Scan for the cell matching the given text and deliver its (x, y) coordinate at center. 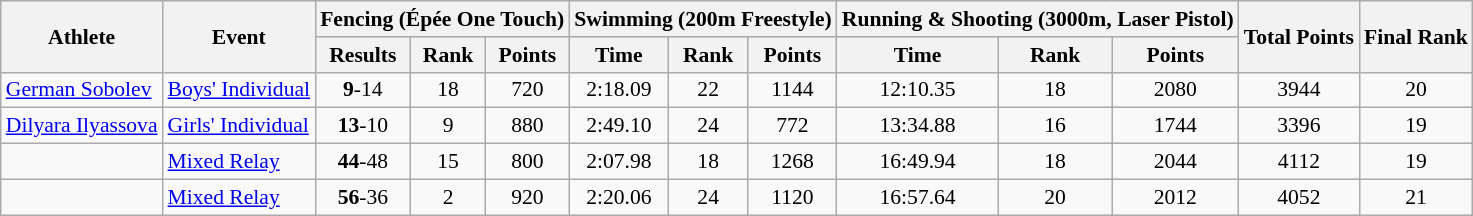
Running & Shooting (3000m, Laser Pistol) (1038, 19)
16 (1054, 126)
4052 (1299, 197)
12:10.35 (918, 90)
Fencing (Épée One Touch) (442, 19)
9-14 (363, 90)
Final Rank (1416, 36)
Dilyara Ilyassova (82, 126)
16:49.94 (918, 162)
1268 (792, 162)
2044 (1176, 162)
Boys' Individual (240, 90)
2:07.98 (618, 162)
2:20.06 (618, 197)
2:18.09 (618, 90)
4112 (1299, 162)
22 (708, 90)
21 (1416, 197)
13-10 (363, 126)
13:34.88 (918, 126)
1744 (1176, 126)
Results (363, 55)
44-48 (363, 162)
Athlete (82, 36)
Total Points (1299, 36)
1120 (792, 197)
Event (240, 36)
2080 (1176, 90)
German Sobolev (82, 90)
772 (792, 126)
Girls' Individual (240, 126)
Swimming (200m Freestyle) (703, 19)
2 (448, 197)
1144 (792, 90)
56-36 (363, 197)
9 (448, 126)
720 (528, 90)
16:57.64 (918, 197)
2:49.10 (618, 126)
3396 (1299, 126)
800 (528, 162)
3944 (1299, 90)
2012 (1176, 197)
15 (448, 162)
920 (528, 197)
880 (528, 126)
